Extract the (x, y) coordinate from the center of the cell holding the provided text.  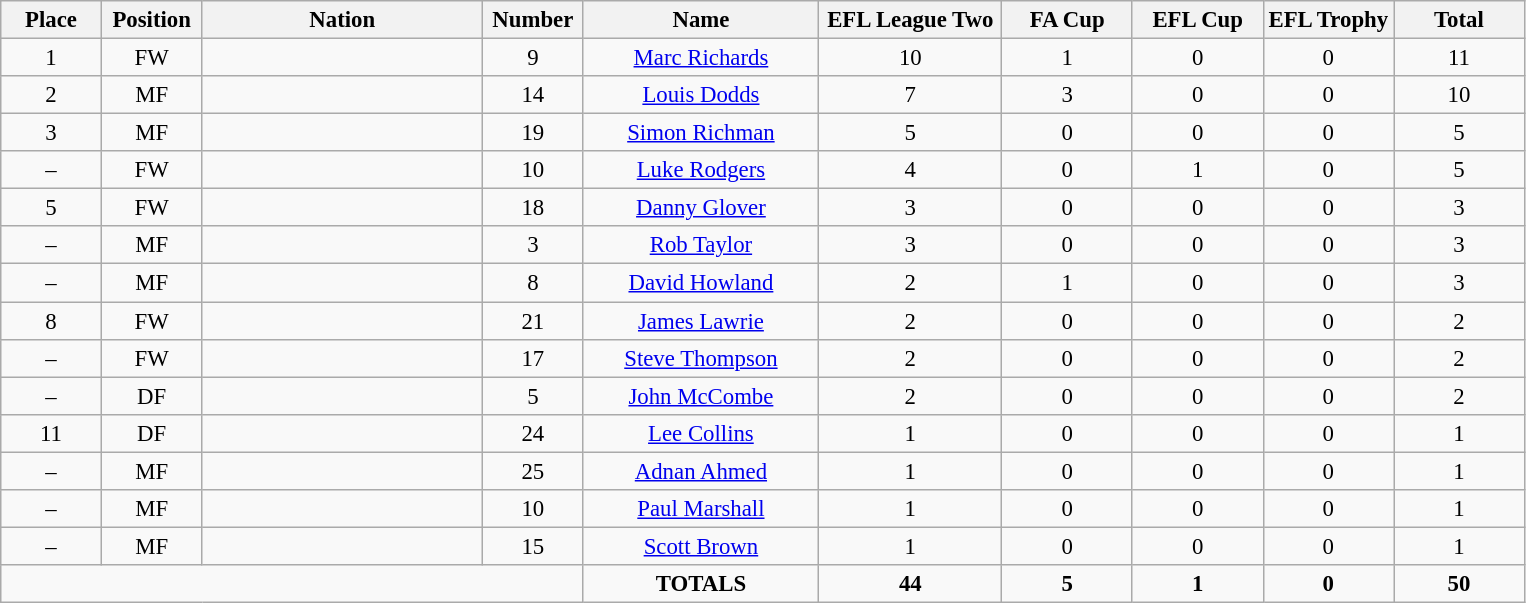
7 (910, 95)
EFL Trophy (1328, 20)
EFL League Two (910, 20)
9 (534, 58)
David Howland (701, 283)
50 (1460, 584)
14 (534, 95)
Luke Rodgers (701, 170)
19 (534, 133)
Steve Thompson (701, 358)
Position (152, 20)
Place (52, 20)
Rob Taylor (701, 245)
EFL Cup (1198, 20)
Lee Collins (701, 433)
Adnan Ahmed (701, 471)
17 (534, 358)
Louis Dodds (701, 95)
15 (534, 546)
TOTALS (701, 584)
Simon Richman (701, 133)
Marc Richards (701, 58)
21 (534, 321)
18 (534, 208)
44 (910, 584)
Paul Marshall (701, 509)
Scott Brown (701, 546)
Nation (342, 20)
James Lawrie (701, 321)
John McCombe (701, 396)
24 (534, 433)
FA Cup (1068, 20)
4 (910, 170)
Name (701, 20)
Total (1460, 20)
25 (534, 471)
Danny Glover (701, 208)
Number (534, 20)
